Identify which cell holds the provided text, then report its (x, y) central coordinate. 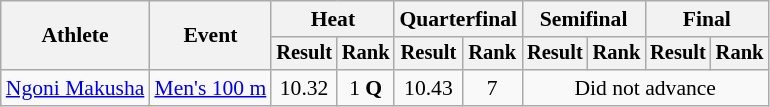
Quarterfinal (458, 19)
Semifinal (584, 19)
10.43 (428, 88)
Did not advance (645, 88)
Final (706, 19)
7 (492, 88)
10.32 (304, 88)
Ngoni Makusha (76, 88)
1 Q (366, 88)
Event (210, 36)
Heat (332, 19)
Men's 100 m (210, 88)
Athlete (76, 36)
